Output the [x, y] coordinate of the center of the cell containing the given text.  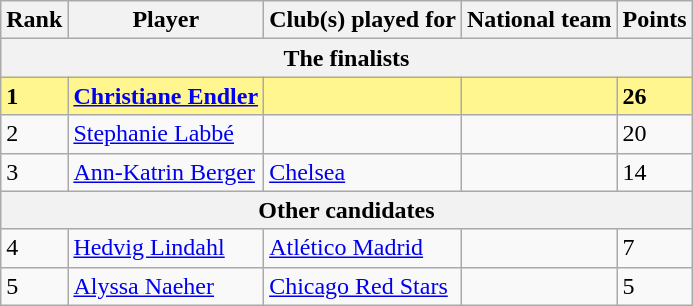
Other candidates [346, 210]
2 [34, 134]
Player [166, 20]
Club(s) played for [363, 20]
Rank [34, 20]
Alyssa Naeher [166, 286]
Christiane Endler [166, 96]
7 [654, 248]
4 [34, 248]
National team [539, 20]
26 [654, 96]
The finalists [346, 58]
Points [654, 20]
3 [34, 172]
Hedvig Lindahl [166, 248]
Stephanie Labbé [166, 134]
1 [34, 96]
Chicago Red Stars [363, 286]
14 [654, 172]
Ann-Katrin Berger [166, 172]
20 [654, 134]
Chelsea [363, 172]
Atlético Madrid [363, 248]
